Identify which cell holds the provided text, then report its (X, Y) central coordinate. 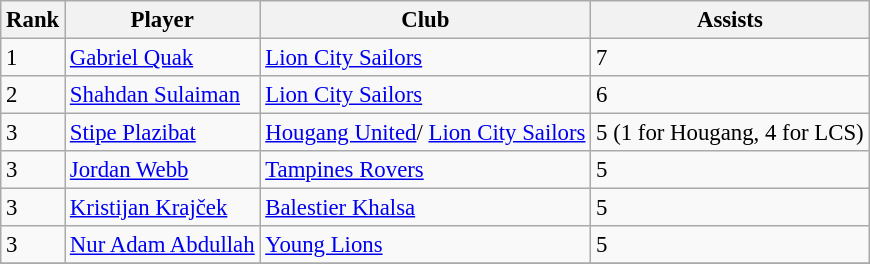
1 (33, 58)
Young Lions (426, 245)
5 (1 for Hougang, 4 for LCS) (730, 133)
Hougang United/ Lion City Sailors (426, 133)
Player (162, 20)
Stipe Plazibat (162, 133)
Gabriel Quak (162, 58)
6 (730, 95)
Assists (730, 20)
Tampines Rovers (426, 170)
Club (426, 20)
Nur Adam Abdullah (162, 245)
Shahdan Sulaiman (162, 95)
Rank (33, 20)
7 (730, 58)
Kristijan Krajček (162, 208)
2 (33, 95)
Jordan Webb (162, 170)
Balestier Khalsa (426, 208)
